Pinpoint the cell where the given text exists, returning its [x, y] midpoint coordinate. 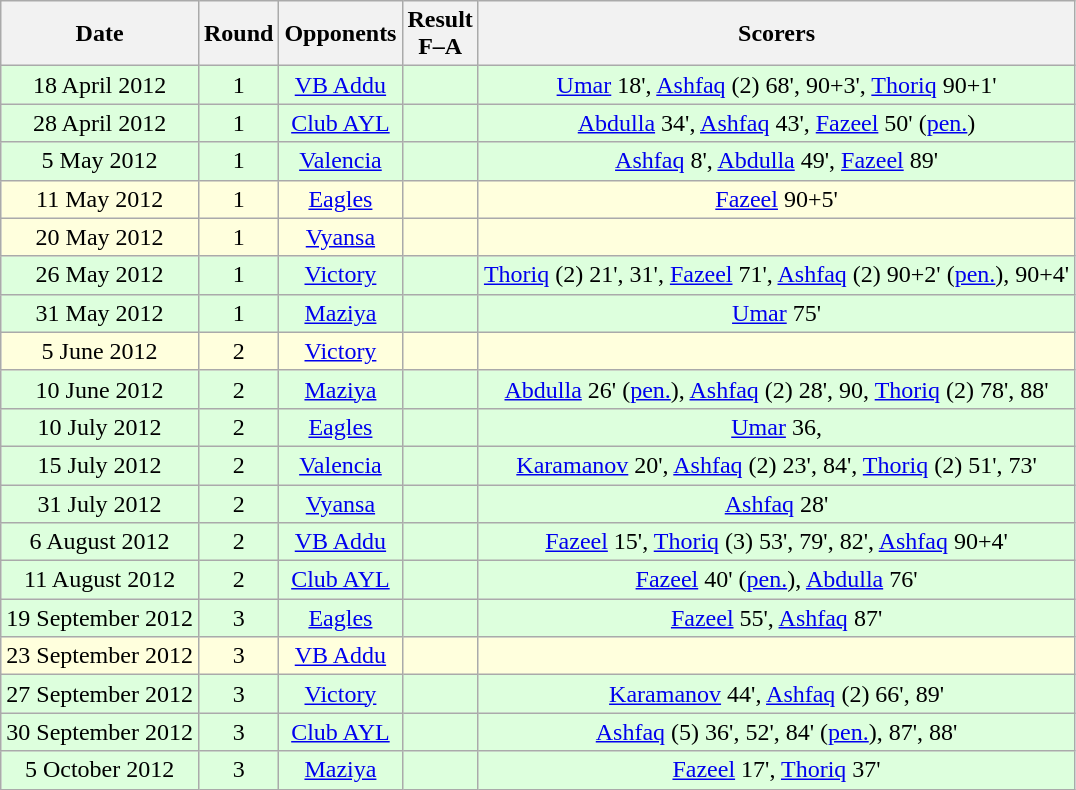
31 July 2012 [100, 503]
Scorers [776, 34]
26 May 2012 [100, 275]
Abdulla 34', Ashfaq 43', Fazeel 50' (pen.) [776, 123]
Karamanov 20', Ashfaq (2) 23', 84', Thoriq (2) 51', 73' [776, 465]
Umar 36, [776, 427]
23 September 2012 [100, 656]
18 April 2012 [100, 85]
10 July 2012 [100, 427]
Umar 18', Ashfaq (2) 68', 90+3', Thoriq 90+1' [776, 85]
Thoriq (2) 21', 31', Fazeel 71', Ashfaq (2) 90+2' (pen.), 90+4' [776, 275]
Umar 75' [776, 313]
Opponents [340, 34]
27 September 2012 [100, 694]
Fazeel 17', Thoriq 37' [776, 770]
5 May 2012 [100, 161]
Round [238, 34]
Fazeel 15', Thoriq (3) 53', 79', 82', Ashfaq 90+4' [776, 542]
10 June 2012 [100, 389]
31 May 2012 [100, 313]
Ashfaq 28' [776, 503]
Ashfaq (5) 36', 52', 84' (pen.), 87', 88' [776, 732]
5 October 2012 [100, 770]
Ashfaq 8', Abdulla 49', Fazeel 89' [776, 161]
11 May 2012 [100, 199]
20 May 2012 [100, 237]
Date [100, 34]
30 September 2012 [100, 732]
28 April 2012 [100, 123]
19 September 2012 [100, 618]
11 August 2012 [100, 580]
Fazeel 55', Ashfaq 87' [776, 618]
Karamanov 44', Ashfaq (2) 66', 89' [776, 694]
5 June 2012 [100, 351]
ResultF–A [440, 34]
15 July 2012 [100, 465]
Fazeel 40' (pen.), Abdulla 76' [776, 580]
6 August 2012 [100, 542]
Fazeel 90+5' [776, 199]
Abdulla 26' (pen.), Ashfaq (2) 28', 90, Thoriq (2) 78', 88' [776, 389]
